Identify which cell holds the provided text, then report its (X, Y) central coordinate. 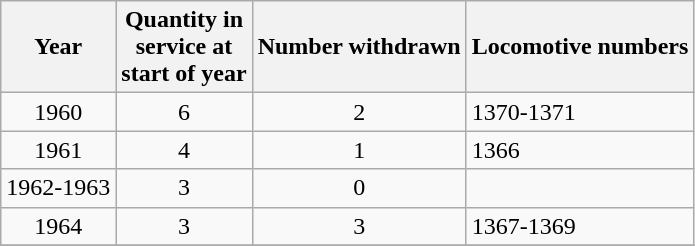
Quantity inservice atstart of year (184, 47)
1367-1369 (580, 226)
1960 (58, 112)
1 (359, 150)
1961 (58, 150)
1964 (58, 226)
2 (359, 112)
4 (184, 150)
1962-1963 (58, 188)
Year (58, 47)
Number withdrawn (359, 47)
1366 (580, 150)
Locomotive numbers (580, 47)
0 (359, 188)
1370-1371 (580, 112)
6 (184, 112)
